Find where the given text appears and provide that cell's center as (x, y) coordinate. 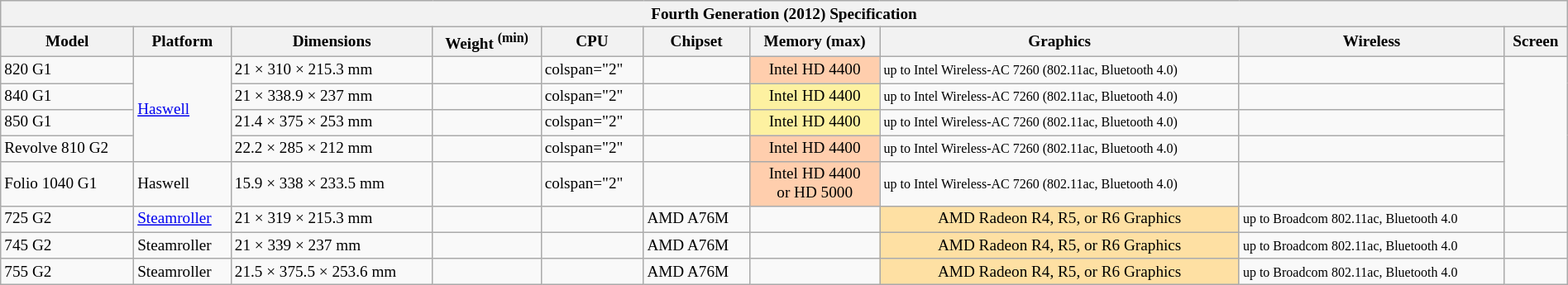
21 × 310 × 215.3 mm (332, 70)
Revolve 810 G2 (68, 149)
820 G1 (68, 70)
Folio 1040 G1 (68, 183)
Chipset (696, 41)
21 × 319 × 215.3 mm (332, 219)
15.9 × 338 × 233.5 mm (332, 183)
Wireless (1371, 41)
755 G2 (68, 272)
Intel HD 4400or HD 5000 (815, 183)
21.4 × 375 × 253 mm (332, 122)
Screen (1537, 41)
745 G2 (68, 245)
Weight (min) (486, 41)
Platform (183, 41)
21.5 × 375.5 × 253.6 mm (332, 272)
840 G1 (68, 96)
CPU (592, 41)
Graphics (1059, 41)
Fourth Generation (2012) Specification (784, 14)
21 × 339 × 237 mm (332, 245)
Model (68, 41)
Dimensions (332, 41)
Memory (max) (815, 41)
21 × 338.9 × 237 mm (332, 96)
22.2 × 285 × 212 mm (332, 149)
850 G1 (68, 122)
725 G2 (68, 219)
